Return the (x, y) coordinate for the center point of the cell that contains the specified text.  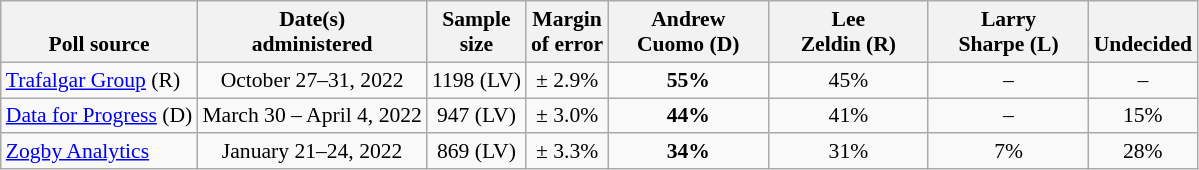
Date(s)administered (312, 32)
LarrySharpe (L) (1008, 32)
LeeZeldin (R) (848, 32)
28% (1143, 152)
Zogby Analytics (100, 152)
± 2.9% (567, 80)
Poll source (100, 32)
Trafalgar Group (R) (100, 80)
45% (848, 80)
947 (LV) (476, 116)
Samplesize (476, 32)
55% (688, 80)
± 3.0% (567, 116)
869 (LV) (476, 152)
1198 (LV) (476, 80)
March 30 – April 4, 2022 (312, 116)
± 3.3% (567, 152)
7% (1008, 152)
34% (688, 152)
15% (1143, 116)
31% (848, 152)
Undecided (1143, 32)
Marginof error (567, 32)
October 27–31, 2022 (312, 80)
44% (688, 116)
AndrewCuomo (D) (688, 32)
January 21–24, 2022 (312, 152)
41% (848, 116)
Data for Progress (D) (100, 116)
